Search for the cell housing the specified text and yield its [X, Y] center coordinate. 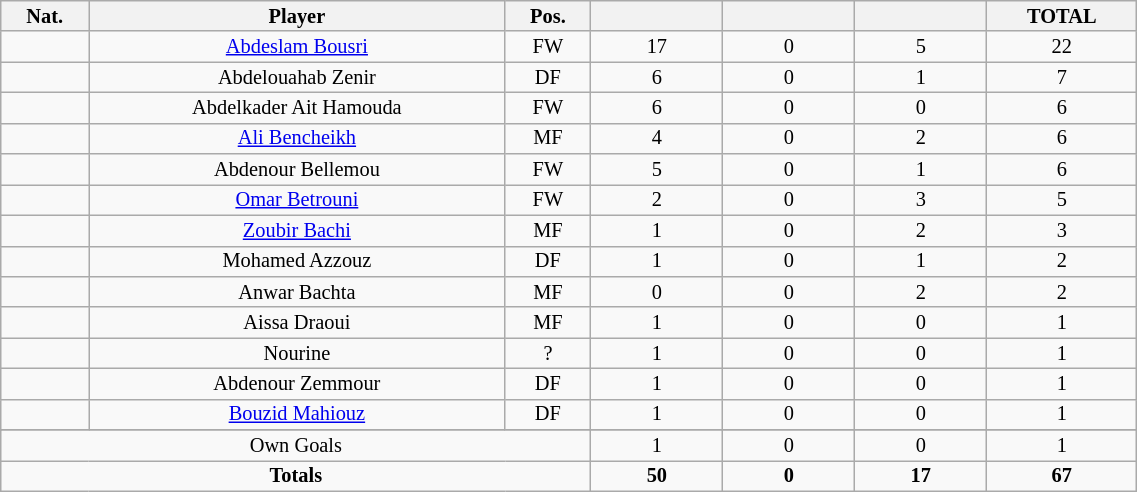
Nat. [45, 16]
Mohamed Azzouz [297, 262]
TOTAL [1062, 16]
Omar Betrouni [297, 200]
Abdelouahab Zenir [297, 78]
Totals [296, 476]
Abdenour Bellemou [297, 170]
? [548, 354]
Ali Bencheikh [297, 138]
Own Goals [296, 446]
Abdenour Zemmour [297, 384]
Aissa Draoui [297, 322]
Nourine [297, 354]
Bouzid Mahiouz [297, 414]
7 [1062, 78]
4 [657, 138]
Abdelkader Ait Hamouda [297, 108]
Pos. [548, 16]
Abdeslam Bousri [297, 46]
Player [297, 16]
22 [1062, 46]
Zoubir Bachi [297, 230]
50 [657, 476]
Anwar Bachta [297, 292]
67 [1062, 476]
